Identify which cell holds the provided text, then report its [X, Y] central coordinate. 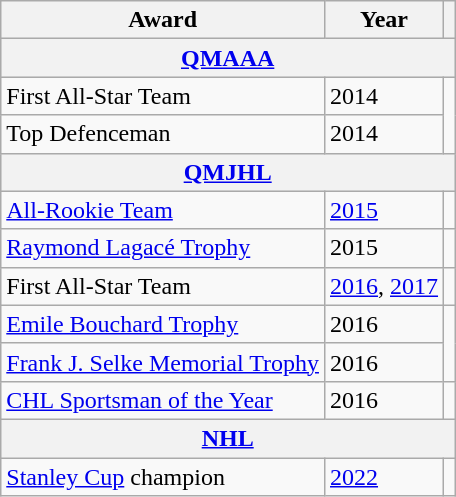
Year [384, 20]
Top Defenceman [163, 134]
2022 [384, 477]
Award [163, 20]
Emile Bouchard Trophy [163, 324]
CHL Sportsman of the Year [163, 400]
All-Rookie Team [163, 210]
QMAAA [228, 58]
NHL [228, 438]
2016, 2017 [384, 286]
Stanley Cup champion [163, 477]
QMJHL [228, 172]
Raymond Lagacé Trophy [163, 248]
Frank J. Selke Memorial Trophy [163, 362]
